Locate the cell with the specified text and output its [x, y] center coordinate. 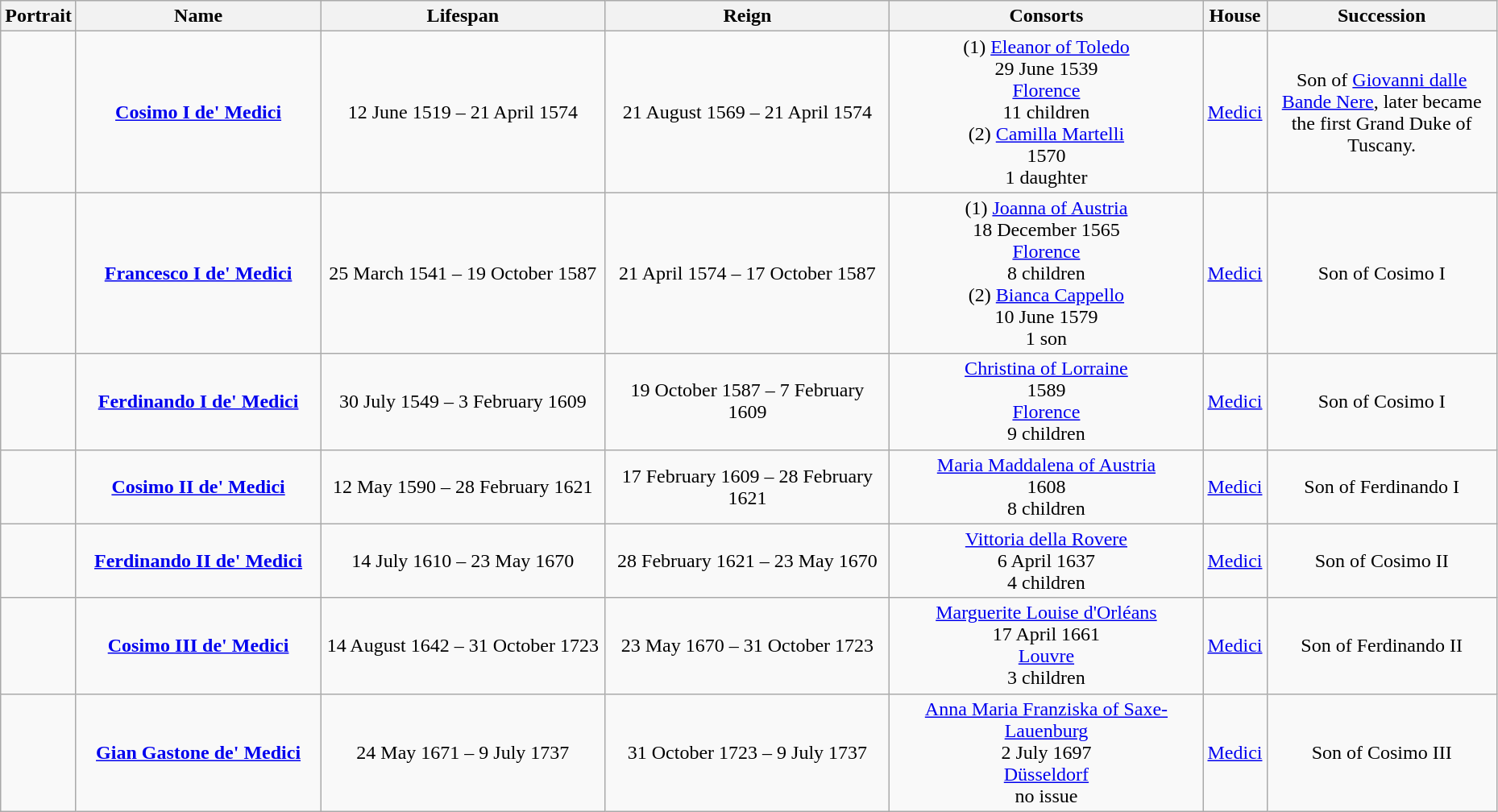
Cosimo III de' Medici [198, 646]
14 July 1610 – 23 May 1670 [463, 561]
Anna Maria Franziska of Saxe-Lauenburg2 July 1697Düsseldorfno issue [1046, 752]
21 August 1569 – 21 April 1574 [748, 112]
Name [198, 16]
Vittoria della Rovere6 April 16374 children [1046, 561]
Son of Ferdinando II [1381, 646]
31 October 1723 – 9 July 1737 [748, 752]
(1) Eleanor of Toledo29 June 1539Florence11 children(2) Camilla Martelli15701 daughter [1046, 112]
Lifespan [463, 16]
30 July 1549 – 3 February 1609 [463, 401]
Cosimo I de' Medici [198, 112]
Ferdinando II de' Medici [198, 561]
Reign [748, 16]
Christina of Lorraine1589Florence9 children [1046, 401]
(1) Joanna of Austria18 December 1565Florence8 children(2) Bianca Cappello10 June 15791 son [1046, 273]
23 May 1670 – 31 October 1723 [748, 646]
28 February 1621 – 23 May 1670 [748, 561]
24 May 1671 – 9 July 1737 [463, 752]
Portrait [39, 16]
Cosimo II de' Medici [198, 487]
Son of Cosimo II [1381, 561]
Succession [1381, 16]
12 May 1590 – 28 February 1621 [463, 487]
19 October 1587 – 7 February 1609 [748, 401]
Son of Giovanni dalle Bande Nere, later became the first Grand Duke of Tuscany. [1381, 112]
House [1235, 16]
21 April 1574 – 17 October 1587 [748, 273]
25 March 1541 – 19 October 1587 [463, 273]
Ferdinando I de' Medici [198, 401]
Consorts [1046, 16]
Marguerite Louise d'Orléans17 April 1661Louvre3 children [1046, 646]
12 June 1519 – 21 April 1574 [463, 112]
Maria Maddalena of Austria16088 children [1046, 487]
17 February 1609 – 28 February 1621 [748, 487]
14 August 1642 – 31 October 1723 [463, 646]
Son of Ferdinando I [1381, 487]
Gian Gastone de' Medici [198, 752]
Francesco I de' Medici [198, 273]
Son of Cosimo III [1381, 752]
